Determine the (X, Y) coordinate at the center of the cell enclosing the given text.  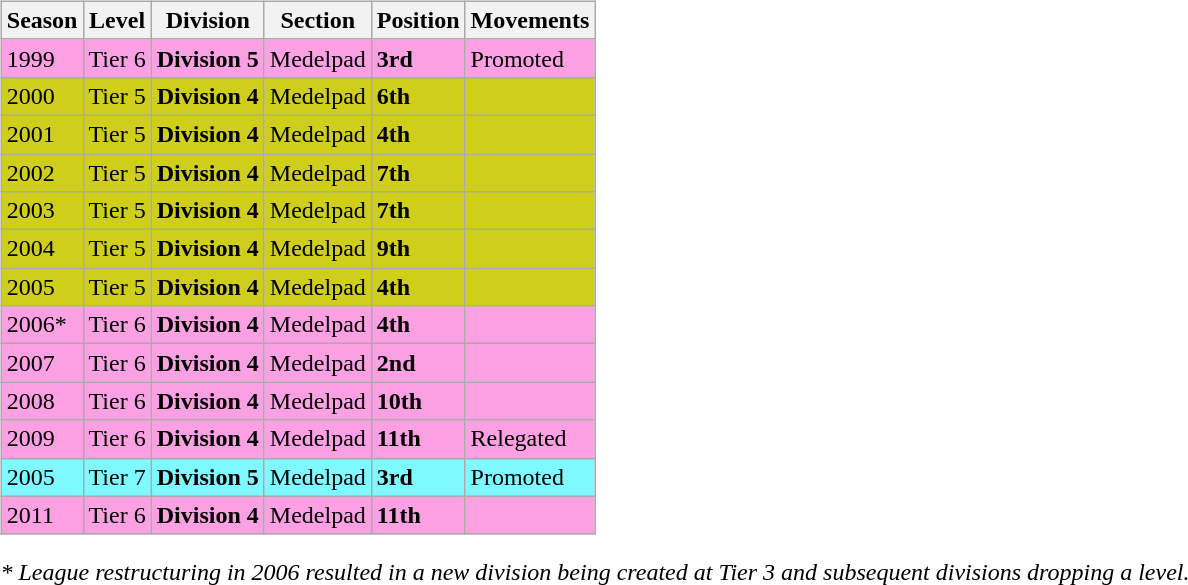
9th (418, 249)
Section (318, 20)
Position (418, 20)
2009 (42, 439)
2007 (42, 363)
Tier 7 (117, 477)
Division (208, 20)
Level (117, 20)
2004 (42, 249)
2006* (42, 325)
6th (418, 96)
2011 (42, 515)
2000 (42, 96)
2008 (42, 401)
Relegated (530, 439)
2nd (418, 363)
1999 (42, 58)
2002 (42, 173)
2003 (42, 211)
10th (418, 401)
Movements (530, 20)
2001 (42, 134)
Season (42, 20)
